For the text-containing cell, return its midpoint in [x, y] coordinate format. 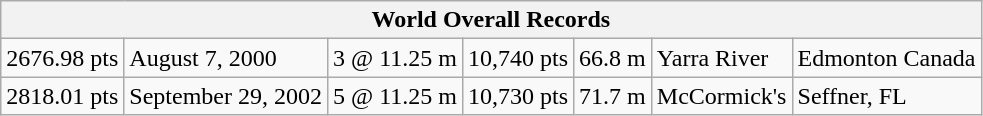
September 29, 2002 [226, 96]
5 @ 11.25 m [396, 96]
Edmonton Canada [886, 58]
Seffner, FL [886, 96]
2676.98 pts [62, 58]
10,740 pts [518, 58]
66.8 m [613, 58]
Yarra River [722, 58]
71.7 m [613, 96]
3 @ 11.25 m [396, 58]
World Overall Records [491, 20]
10,730 pts [518, 96]
2818.01 pts [62, 96]
McCormick's [722, 96]
August 7, 2000 [226, 58]
